For the text-containing cell, return its midpoint in [x, y] coordinate format. 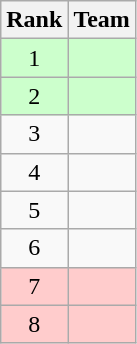
1 [34, 58]
2 [34, 96]
8 [34, 324]
3 [34, 134]
Team [102, 20]
7 [34, 286]
Rank [34, 20]
4 [34, 172]
6 [34, 248]
5 [34, 210]
